Output the (X, Y) coordinate of the center of the cell containing the given text.  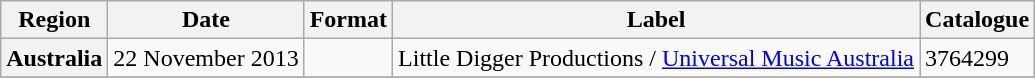
Region (54, 20)
Format (348, 20)
Catalogue (978, 20)
Australia (54, 58)
Label (656, 20)
Date (206, 20)
3764299 (978, 58)
Little Digger Productions / Universal Music Australia (656, 58)
22 November 2013 (206, 58)
